Search for the cell housing the specified text and yield its (x, y) center coordinate. 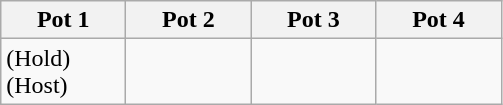
Pot 3 (314, 20)
Pot 2 (188, 20)
Pot 4 (438, 20)
Pot 1 (64, 20)
(Hold) (Host) (64, 72)
